Extract the (X, Y) coordinate from the center of the cell holding the provided text.  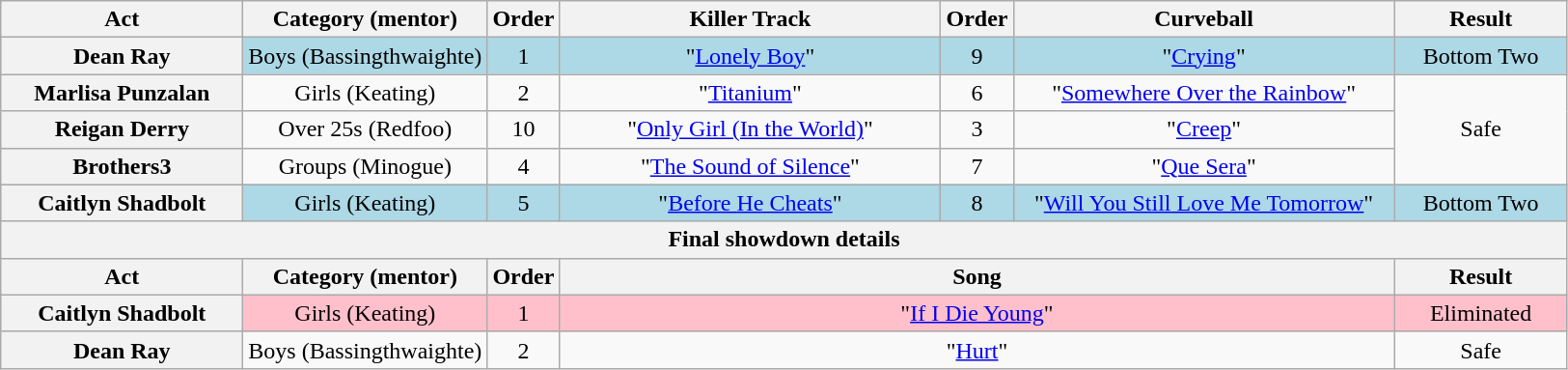
Reigan Derry (122, 129)
Groups (Minogue) (365, 166)
4 (523, 166)
6 (977, 93)
10 (523, 129)
"Titanium" (751, 93)
9 (977, 56)
"Before He Cheats" (751, 203)
"Crying" (1204, 56)
"Will You Still Love Me Tomorrow" (1204, 203)
5 (523, 203)
"Hurt" (977, 350)
"Somewhere Over the Rainbow" (1204, 93)
"Que Sera" (1204, 166)
3 (977, 129)
"The Sound of Silence" (751, 166)
Brothers3 (122, 166)
Curveball (1204, 19)
7 (977, 166)
Over 25s (Redfoo) (365, 129)
Killer Track (751, 19)
Marlisa Punzalan (122, 93)
Song (977, 276)
Final showdown details (784, 240)
8 (977, 203)
"Only Girl (In the World)" (751, 129)
"Creep" (1204, 129)
"If I Die Young" (977, 313)
Eliminated (1480, 313)
"Lonely Boy" (751, 56)
